Extract the [X, Y] coordinate from the center of the cell holding the provided text.  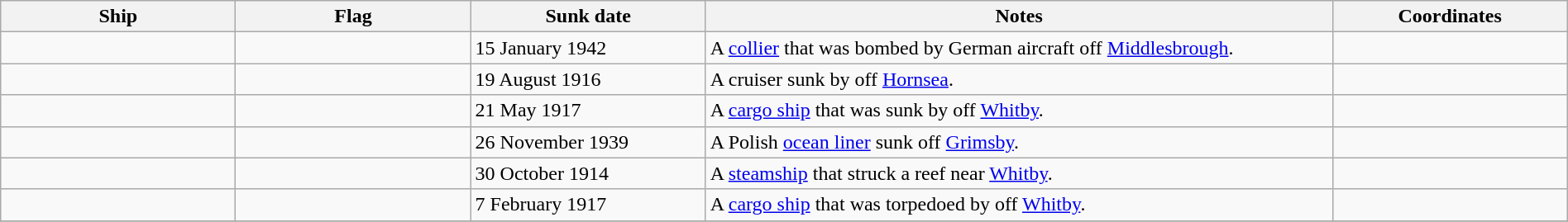
7 February 1917 [588, 205]
26 November 1939 [588, 142]
Sunk date [588, 17]
Coordinates [1450, 17]
19 August 1916 [588, 79]
Flag [353, 17]
A cargo ship that was torpedoed by off Whitby. [1019, 205]
30 October 1914 [588, 173]
Notes [1019, 17]
21 May 1917 [588, 111]
A collier that was bombed by German aircraft off Middlesbrough. [1019, 48]
A cruiser sunk by off Hornsea. [1019, 79]
Ship [118, 17]
15 January 1942 [588, 48]
A cargo ship that was sunk by off Whitby. [1019, 111]
A steamship that struck a reef near Whitby. [1019, 173]
A Polish ocean liner sunk off Grimsby. [1019, 142]
